Return [x, y] of the center of cell containing provided text 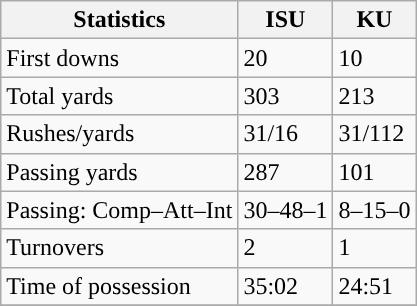
Passing: Comp–Att–Int [120, 210]
10 [374, 58]
2 [286, 248]
8–15–0 [374, 210]
Statistics [120, 20]
31/16 [286, 134]
303 [286, 96]
20 [286, 58]
287 [286, 172]
KU [374, 20]
35:02 [286, 286]
Time of possession [120, 286]
ISU [286, 20]
1 [374, 248]
Total yards [120, 96]
Rushes/yards [120, 134]
First downs [120, 58]
24:51 [374, 286]
101 [374, 172]
31/112 [374, 134]
Turnovers [120, 248]
213 [374, 96]
Passing yards [120, 172]
30–48–1 [286, 210]
